Pinpoint the cell where the given text exists, returning its [x, y] midpoint coordinate. 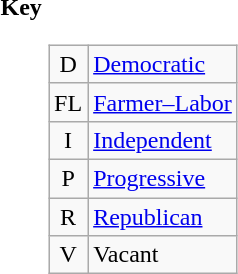
Progressive [163, 178]
V [68, 255]
Democratic [163, 64]
Republican [163, 217]
Vacant [163, 255]
R [68, 217]
P [68, 178]
I [68, 140]
Independent [163, 140]
FL [68, 102]
Farmer–Labor [163, 102]
D [68, 64]
